Search for the cell housing the specified text and yield its (x, y) center coordinate. 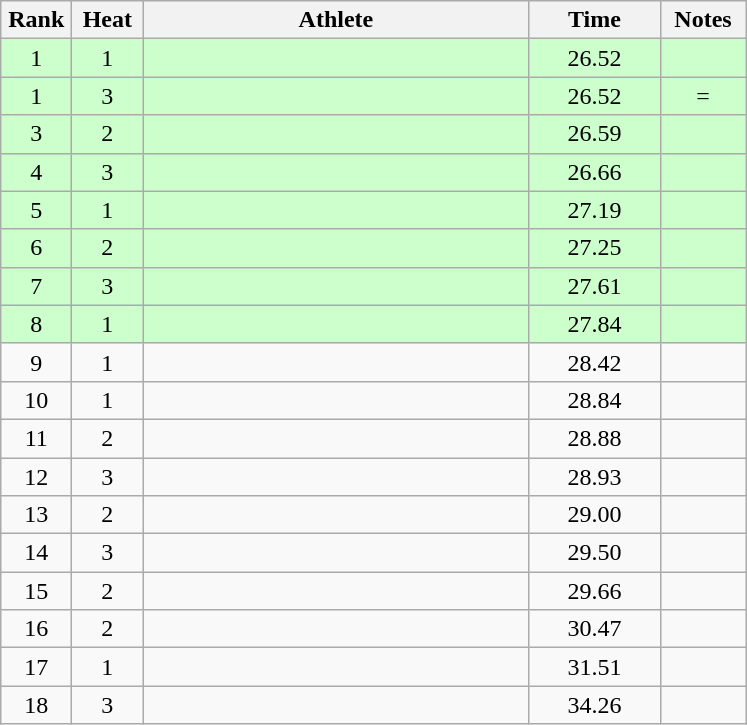
11 (36, 438)
8 (36, 324)
30.47 (594, 629)
10 (36, 400)
16 (36, 629)
31.51 (594, 667)
Time (594, 20)
26.59 (594, 134)
26.66 (594, 172)
14 (36, 553)
28.88 (594, 438)
13 (36, 515)
27.25 (594, 248)
29.66 (594, 591)
29.00 (594, 515)
12 (36, 477)
9 (36, 362)
15 (36, 591)
28.42 (594, 362)
28.93 (594, 477)
34.26 (594, 705)
4 (36, 172)
27.19 (594, 210)
7 (36, 286)
Rank (36, 20)
27.61 (594, 286)
Heat (108, 20)
Athlete (336, 20)
28.84 (594, 400)
29.50 (594, 553)
6 (36, 248)
18 (36, 705)
= (703, 96)
5 (36, 210)
27.84 (594, 324)
17 (36, 667)
Notes (703, 20)
